Locate the cell with the specified text and output its (X, Y) center coordinate. 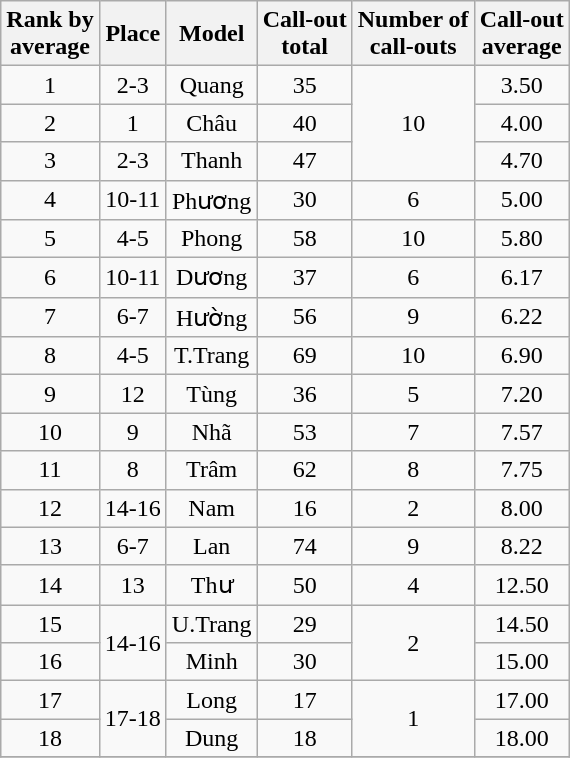
3 (50, 161)
29 (304, 624)
69 (304, 356)
74 (304, 546)
47 (304, 161)
Trâm (212, 470)
Dung (212, 738)
Nhã (212, 432)
Phương (212, 200)
5.00 (522, 200)
15 (50, 624)
Quang (212, 85)
18.00 (522, 738)
Nam (212, 508)
6.22 (522, 317)
U.Trang (212, 624)
53 (304, 432)
Number ofcall-outs (413, 34)
6.17 (522, 278)
8.22 (522, 546)
Dương (212, 278)
8.00 (522, 508)
15.00 (522, 662)
5.80 (522, 239)
14 (50, 585)
4.00 (522, 123)
40 (304, 123)
58 (304, 239)
6.90 (522, 356)
37 (304, 278)
7.75 (522, 470)
Châu (212, 123)
Minh (212, 662)
Long (212, 700)
Phong (212, 239)
11 (50, 470)
12.50 (522, 585)
Rank byaverage (50, 34)
36 (304, 394)
Model (212, 34)
Thư (212, 585)
56 (304, 317)
35 (304, 85)
17.00 (522, 700)
50 (304, 585)
Hường (212, 317)
7.57 (522, 432)
7.20 (522, 394)
62 (304, 470)
17-18 (132, 719)
T.Trang (212, 356)
Place (132, 34)
Call-outtotal (304, 34)
Call-outaverage (522, 34)
14.50 (522, 624)
3.50 (522, 85)
4.70 (522, 161)
Thanh (212, 161)
Lan (212, 546)
Tùng (212, 394)
